Detect which cell encompasses the target text, then output its [X, Y] center coordinate. 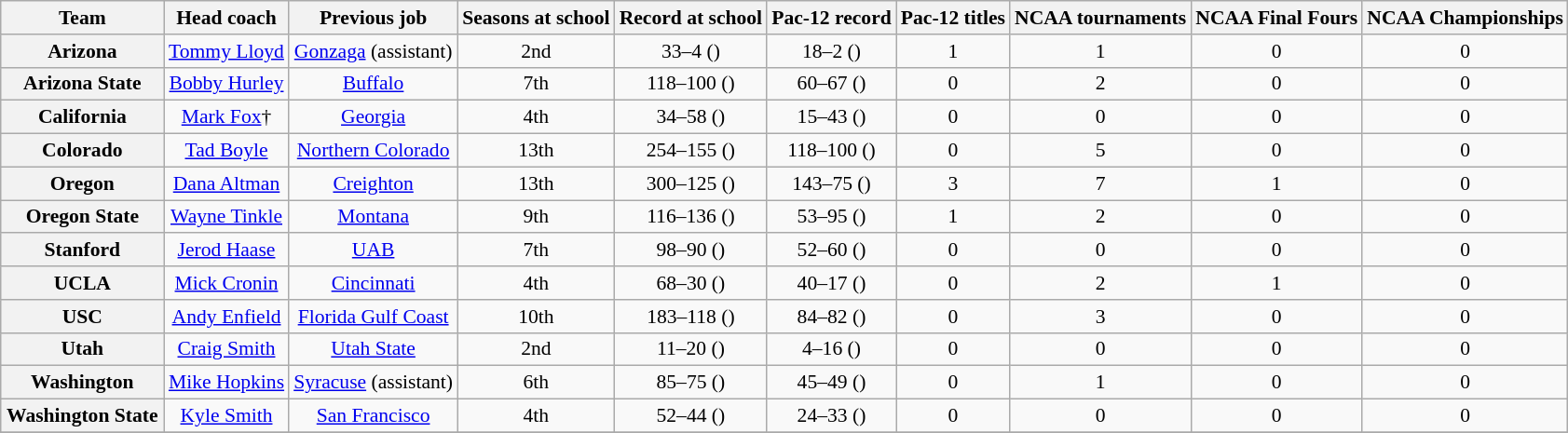
Oregon [82, 183]
5 [1100, 151]
40–17 () [831, 283]
Utah State [373, 349]
Team [82, 18]
Craig Smith [226, 349]
183–118 () [691, 317]
Colorado [82, 151]
Tommy Lloyd [226, 51]
11–20 () [691, 349]
Pac-12 record [831, 18]
Washington [82, 383]
53–95 () [831, 217]
Oregon State [82, 217]
Andy Enfield [226, 317]
Previous job [373, 18]
Washington State [82, 416]
UAB [373, 250]
300–125 () [691, 183]
NCAA Final Fours [1276, 18]
Georgia [373, 117]
NCAA Championships [1465, 18]
Montana [373, 217]
116–136 () [691, 217]
Mike Hopkins [226, 383]
68–30 () [691, 283]
10th [536, 317]
Creighton [373, 183]
98–90 () [691, 250]
Tad Boyle [226, 151]
California [82, 117]
Buffalo [373, 84]
Head coach [226, 18]
143–75 () [831, 183]
84–82 () [831, 317]
USC [82, 317]
Mick Cronin [226, 283]
60–67 () [831, 84]
85–75 () [691, 383]
Arizona State [82, 84]
Utah [82, 349]
52–44 () [691, 416]
45–49 () [831, 383]
33–4 () [691, 51]
Stanford [82, 250]
34–58 () [691, 117]
Arizona [82, 51]
Mark Fox† [226, 117]
UCLA [82, 283]
Northern Colorado [373, 151]
254–155 () [691, 151]
18–2 () [831, 51]
15–43 () [831, 117]
Gonzaga (assistant) [373, 51]
6th [536, 383]
San Francisco [373, 416]
Dana Altman [226, 183]
NCAA tournaments [1100, 18]
9th [536, 217]
Record at school [691, 18]
Wayne Tinkle [226, 217]
7 [1100, 183]
Jerod Haase [226, 250]
Seasons at school [536, 18]
Kyle Smith [226, 416]
Pac-12 titles [953, 18]
24–33 () [831, 416]
52–60 () [831, 250]
4–16 () [831, 349]
Florida Gulf Coast [373, 317]
Bobby Hurley [226, 84]
Syracuse (assistant) [373, 383]
Cincinnati [373, 283]
